Provide the (x, y) coordinate of the cell's center where the given text is located.  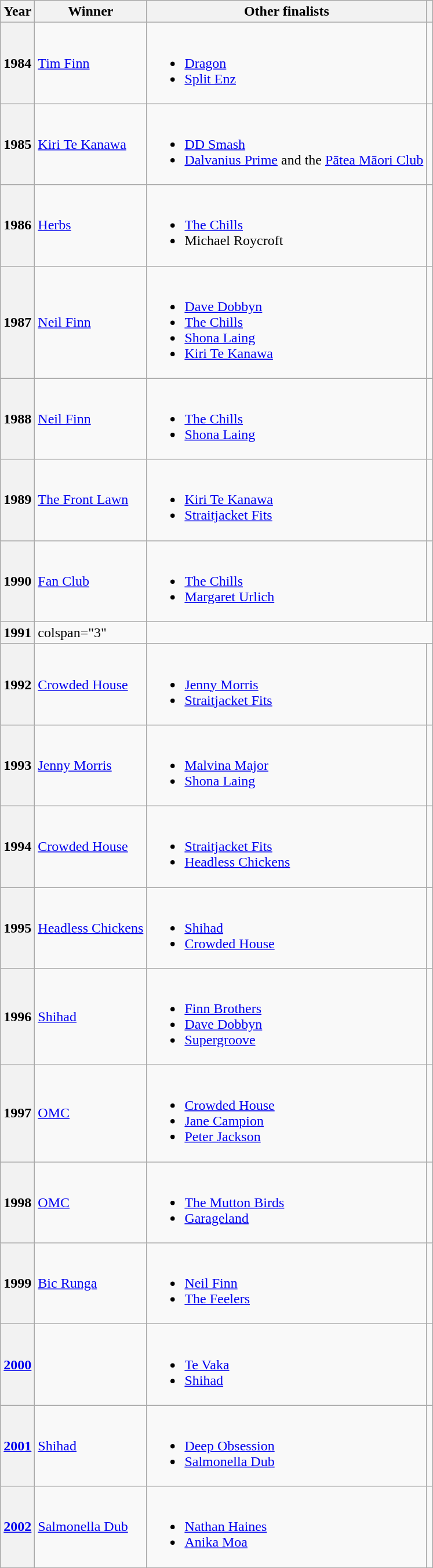
Malvina MajorShona Laing (286, 765)
1994 (17, 846)
Kiri Te Kanawa (90, 144)
Other finalists (286, 12)
Nathan HainesAnika Moa (286, 1527)
The Mutton BirdsGarageland (286, 1203)
Salmonella Dub (90, 1527)
Dave DobbynThe ChillsShona LaingKiri Te Kanawa (286, 322)
Tim Finn (90, 63)
1993 (17, 765)
colspan="3" (90, 633)
The ChillsMargaret Urlich (286, 581)
2002 (17, 1527)
Winner (90, 12)
ShihadCrowded House (286, 928)
1987 (17, 322)
1984 (17, 63)
Straitjacket FitsHeadless Chickens (286, 846)
DD SmashDalvanius Prime and the Pātea Māori Club (286, 144)
1985 (17, 144)
The ChillsShona Laing (286, 419)
2000 (17, 1365)
The ChillsMichael Roycroft (286, 225)
1997 (17, 1113)
Jenny Morris (90, 765)
1992 (17, 684)
DragonSplit Enz (286, 63)
The Front Lawn (90, 500)
Fan Club (90, 581)
Te VakaShihad (286, 1365)
1991 (17, 633)
Finn BrothersDave DobbynSupergroove (286, 1017)
2001 (17, 1446)
1995 (17, 928)
1988 (17, 419)
Deep ObsessionSalmonella Dub (286, 1446)
Bic Runga (90, 1284)
1990 (17, 581)
1986 (17, 225)
1996 (17, 1017)
Year (17, 12)
Jenny MorrisStraitjacket Fits (286, 684)
Neil FinnThe Feelers (286, 1284)
1998 (17, 1203)
Herbs (90, 225)
Crowded HouseJane CampionPeter Jackson (286, 1113)
Kiri Te KanawaStraitjacket Fits (286, 500)
1989 (17, 500)
Headless Chickens (90, 928)
1999 (17, 1284)
